Scan for the cell matching the given text and deliver its (X, Y) coordinate at center. 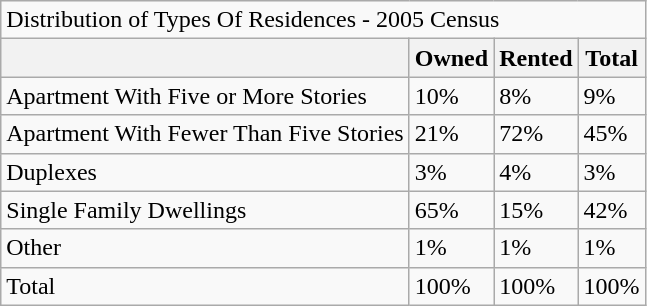
Duplexes (205, 172)
72% (536, 134)
4% (536, 172)
45% (612, 134)
Single Family Dwellings (205, 210)
Other (205, 248)
21% (451, 134)
Rented (536, 58)
15% (536, 210)
8% (536, 96)
Distribution of Types Of Residences - 2005 Census (323, 20)
42% (612, 210)
Apartment With Fewer Than Five Stories (205, 134)
9% (612, 96)
10% (451, 96)
Apartment With Five or More Stories (205, 96)
65% (451, 210)
Owned (451, 58)
